Detect which cell encompasses the target text, then output its [x, y] center coordinate. 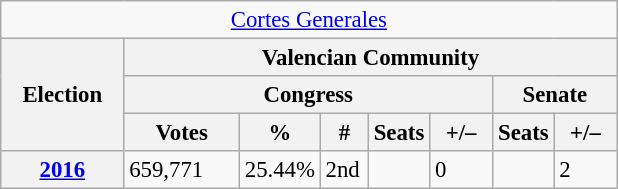
% [280, 133]
Votes [182, 133]
Cortes Generales [309, 20]
2016 [62, 170]
# [344, 133]
2 [586, 170]
Senate [555, 95]
2nd [344, 170]
Election [62, 96]
659,771 [182, 170]
25.44% [280, 170]
0 [462, 170]
Congress [308, 95]
Valencian Community [370, 58]
